Extract the [x, y] coordinate from the center of the cell holding the provided text.  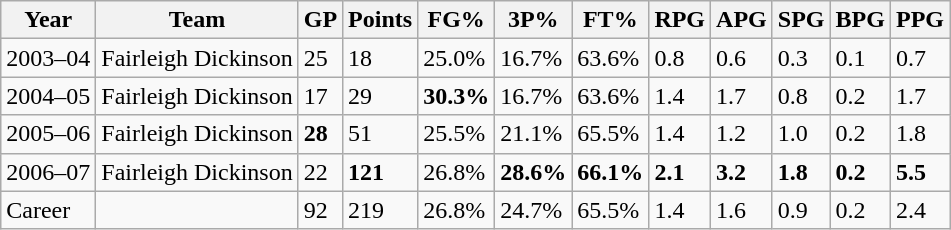
2004–05 [48, 96]
Year [48, 20]
2006–07 [48, 172]
219 [380, 210]
1.2 [742, 134]
GP [320, 20]
22 [320, 172]
17 [320, 96]
25 [320, 58]
Career [48, 210]
24.7% [534, 210]
0.3 [801, 58]
21.1% [534, 134]
30.3% [456, 96]
5.5 [920, 172]
0.6 [742, 58]
3.2 [742, 172]
Team [197, 20]
28 [320, 134]
BPG [860, 20]
92 [320, 210]
0.9 [801, 210]
25.5% [456, 134]
28.6% [534, 172]
3P% [534, 20]
PPG [920, 20]
2.1 [680, 172]
2005–06 [48, 134]
2003–04 [48, 58]
51 [380, 134]
FG% [456, 20]
25.0% [456, 58]
121 [380, 172]
APG [742, 20]
RPG [680, 20]
66.1% [610, 172]
SPG [801, 20]
0.7 [920, 58]
Points [380, 20]
1.6 [742, 210]
1.0 [801, 134]
18 [380, 58]
29 [380, 96]
0.1 [860, 58]
2.4 [920, 210]
FT% [610, 20]
